Return (X, Y) of the center of cell containing provided text 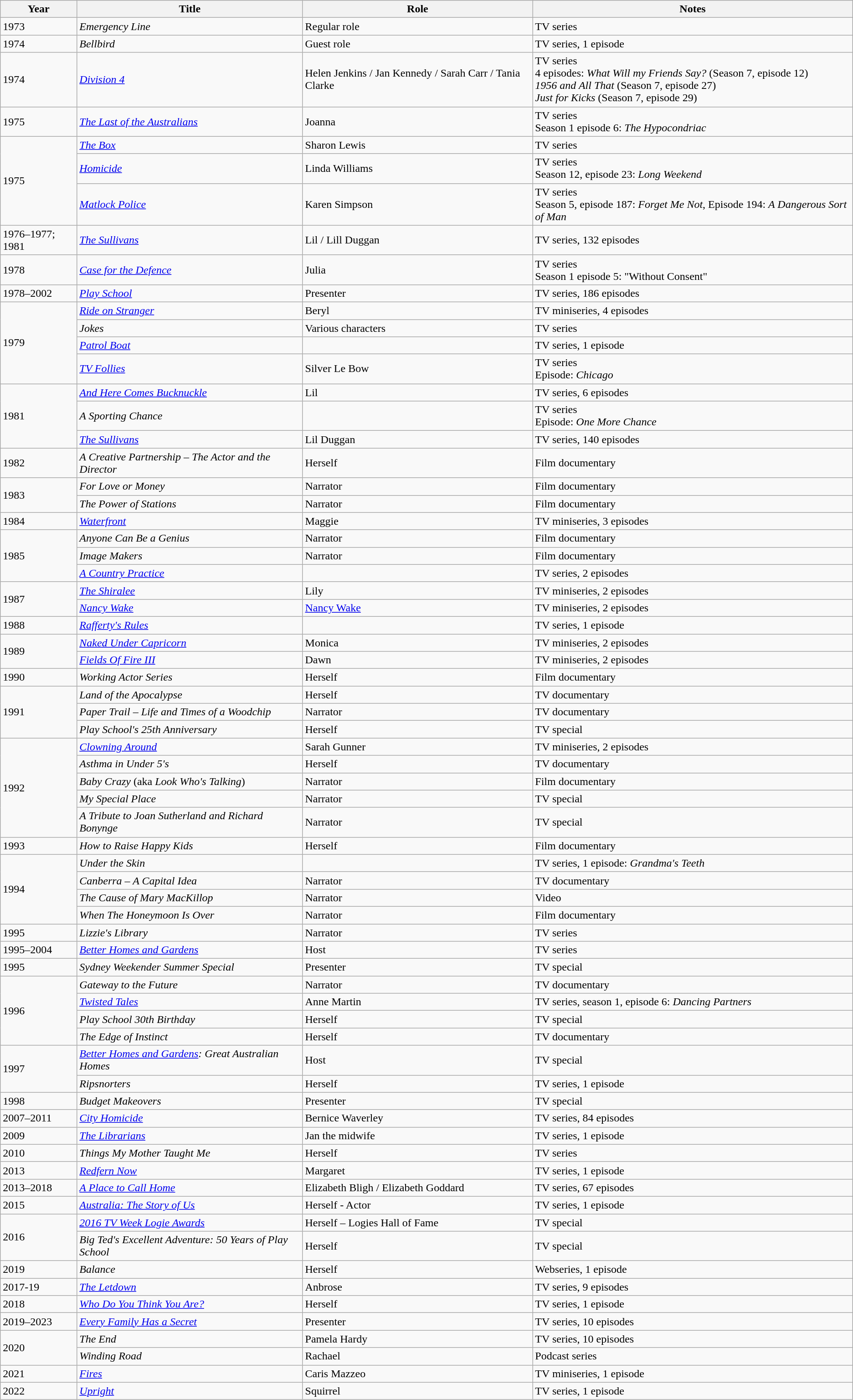
2009 (39, 1136)
And Here Comes Bucknuckle (190, 393)
Sarah Gunner (417, 747)
The Shiralee (190, 590)
Waterfront (190, 521)
Baby Crazy (aka Look Who's Talking) (190, 781)
Anne Martin (417, 1002)
Lil (417, 393)
1997 (39, 1069)
Rachael (417, 1356)
1982 (39, 463)
TV miniseries, 1 episode (693, 1374)
TV series, 2 episodes (693, 573)
TV series, 132 episodes (693, 240)
Joanna (417, 121)
Who Do You Think You Are? (190, 1304)
Caris Mazzeo (417, 1374)
Things My Mother Taught Me (190, 1153)
2010 (39, 1153)
1984 (39, 521)
Dawn (417, 660)
Fields Of Fire III (190, 660)
2022 (39, 1391)
When The Honeymoon Is Over (190, 915)
1998 (39, 1101)
1981 (39, 416)
A Place to Call Home (190, 1188)
2021 (39, 1374)
2019 (39, 1270)
Herself - Actor (417, 1205)
Sharon Lewis (417, 145)
Silver Le Bow (417, 369)
1996 (39, 1011)
1979 (39, 343)
1993 (39, 846)
Image Makers (190, 556)
TV seriesSeason 1 episode 5: "Without Consent" (693, 270)
A Tribute to Joan Sutherland and Richard Bonynge (190, 822)
TV series, 6 episodes (693, 393)
1973 (39, 26)
2016 TV Week Logie Awards (190, 1222)
2020 (39, 1348)
Squirrel (417, 1391)
Twisted Tales (190, 1002)
Sydney Weekender Summer Special (190, 967)
Podcast series (693, 1356)
Pamela Hardy (417, 1339)
1985 (39, 556)
1987 (39, 599)
The End (190, 1339)
Paper Trail – Life and Times of a Woodchip (190, 712)
1991 (39, 712)
1994 (39, 889)
TV series, 186 episodes (693, 293)
2016 (39, 1237)
TV series, 1 episode: Grandma's Teeth (693, 863)
Working Actor Series (190, 677)
The Cause of Mary MacKillop (190, 898)
Fires (190, 1374)
Asthma in Under 5's (190, 764)
1976–1977; 1981 (39, 240)
City Homicide (190, 1118)
1983 (39, 495)
TV seriesSeason 12, episode 23: Long Weekend (693, 169)
Notes (693, 9)
TV series, 84 episodes (693, 1118)
1990 (39, 677)
Helen Jenkins / Jan Kennedy / Sarah Carr / Tania Clarke (417, 79)
Linda Williams (417, 169)
1989 (39, 651)
TV series4 episodes: What Will my Friends Say? (Season 7, episode 12) 1956 and All That (Season 7, episode 27) Just for Kicks (Season 7, episode 29) (693, 79)
Ripsnorters (190, 1084)
TV series, 9 episodes (693, 1287)
A Sporting Chance (190, 416)
TV series, 67 episodes (693, 1188)
2015 (39, 1205)
Upright (190, 1391)
Lizzie's Library (190, 932)
TV series, 140 episodes (693, 439)
A Creative Partnership – The Actor and the Director (190, 463)
Elizabeth Bligh / Elizabeth Goddard (417, 1188)
2007–2011 (39, 1118)
1988 (39, 625)
Margaret (417, 1170)
2013 (39, 1170)
The Edge of Instinct (190, 1037)
Anbrose (417, 1287)
Title (190, 9)
The Letdown (190, 1287)
1995–2004 (39, 950)
Year (39, 9)
Ride on Stranger (190, 310)
Australia: The Story of Us (190, 1205)
How to Raise Happy Kids (190, 846)
1978–2002 (39, 293)
Under the Skin (190, 863)
Every Family Has a Secret (190, 1322)
Herself – Logies Hall of Fame (417, 1222)
Monica (417, 642)
For Love or Money (190, 486)
Better Homes and Gardens (190, 950)
Bellbird (190, 44)
Beryl (417, 310)
Homicide (190, 169)
Patrol Boat (190, 346)
Big Ted's Excellent Adventure: 50 Years of Play School (190, 1246)
TV seriesSeason 5, episode 187: Forget Me Not, Episode 194: A Dangerous Sort of Man (693, 204)
Land of the Apocalypse (190, 695)
2017-19 (39, 1287)
Balance (190, 1270)
Canberra – A Capital Idea (190, 880)
TV miniseries, 4 episodes (693, 310)
2013–2018 (39, 1188)
Julia (417, 270)
Video (693, 898)
Naked Under Capricorn (190, 642)
The Power of Stations (190, 504)
Better Homes and Gardens: Great Australian Homes (190, 1060)
TV seriesSeason 1 episode 6: The Hypocondriac (693, 121)
Winding Road (190, 1356)
Play School 30th Birthday (190, 1019)
The Last of the Australians (190, 121)
Various characters (417, 328)
A Country Practice (190, 573)
Emergency Line (190, 26)
Guest role (417, 44)
The Box (190, 145)
TV miniseries, 3 episodes (693, 521)
Play School (190, 293)
1992 (39, 788)
Anyone Can Be a Genius (190, 538)
Rafferty's Rules (190, 625)
Play School's 25th Anniversary (190, 729)
Clowning Around (190, 747)
Case for the Defence (190, 270)
Lily (417, 590)
TV series, season 1, episode 6: Dancing Partners (693, 1002)
2019–2023 (39, 1322)
TV seriesEpisode: Chicago (693, 369)
Jokes (190, 328)
Lil / Lill Duggan (417, 240)
Budget Makeovers (190, 1101)
Division 4 (190, 79)
1978 (39, 270)
Role (417, 9)
TV seriesEpisode: One More Chance (693, 416)
Redfern Now (190, 1170)
Lil Duggan (417, 439)
Regular role (417, 26)
Karen Simpson (417, 204)
Maggie (417, 521)
Jan the midwife (417, 1136)
Matlock Police (190, 204)
The Librarians (190, 1136)
Webseries, 1 episode (693, 1270)
2018 (39, 1304)
My Special Place (190, 799)
TV Follies (190, 369)
Bernice Waverley (417, 1118)
Gateway to the Future (190, 985)
